Identify which cell holds the provided text, then report its [X, Y] central coordinate. 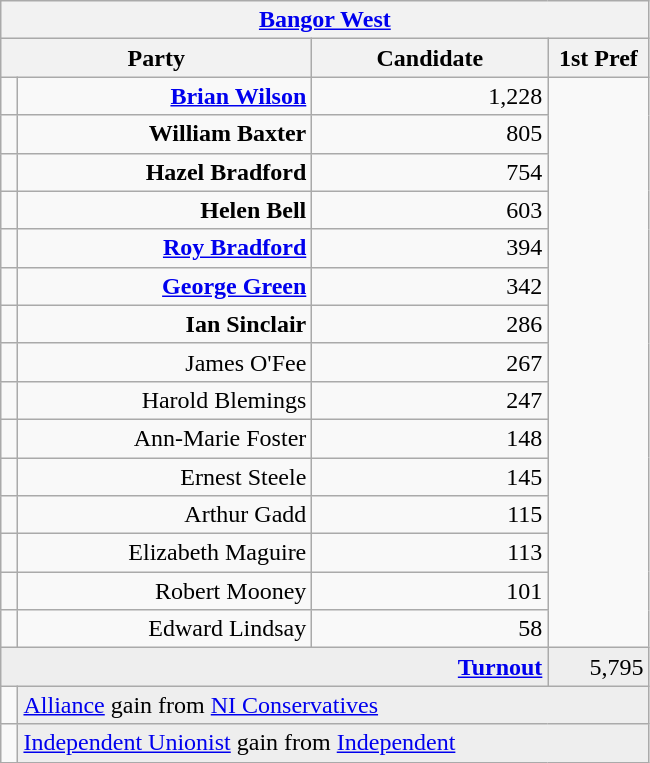
Candidate [430, 58]
Ian Sinclair [165, 324]
Turnout [274, 667]
Roy Bradford [165, 248]
394 [430, 248]
5,795 [598, 667]
113 [430, 553]
Hazel Bradford [165, 172]
148 [430, 438]
Independent Unionist gain from Independent [334, 743]
Arthur Gadd [165, 515]
Brian Wilson [165, 96]
Bangor West [325, 20]
805 [430, 134]
James O'Fee [165, 362]
Ann-Marie Foster [165, 438]
754 [430, 172]
1st Pref [598, 58]
Harold Blemings [165, 400]
342 [430, 286]
George Green [165, 286]
145 [430, 477]
58 [430, 629]
Edward Lindsay [165, 629]
Ernest Steele [165, 477]
Alliance gain from NI Conservatives [334, 705]
William Baxter [165, 134]
Elizabeth Maguire [165, 553]
267 [430, 362]
286 [430, 324]
115 [430, 515]
Helen Bell [165, 210]
603 [430, 210]
1,228 [430, 96]
Party [156, 58]
247 [430, 400]
Robert Mooney [165, 591]
101 [430, 591]
